Return (X, Y) of the center of cell containing provided text 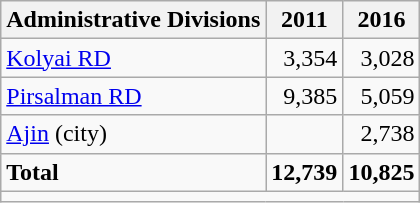
Administrative Divisions (134, 20)
12,739 (304, 172)
Kolyai RD (134, 58)
Total (134, 172)
9,385 (304, 96)
Pirsalman RD (134, 96)
5,059 (382, 96)
3,028 (382, 58)
2016 (382, 20)
Ajin (city) (134, 134)
10,825 (382, 172)
3,354 (304, 58)
2011 (304, 20)
2,738 (382, 134)
